Pinpoint the cell where the given text exists, returning its (X, Y) midpoint coordinate. 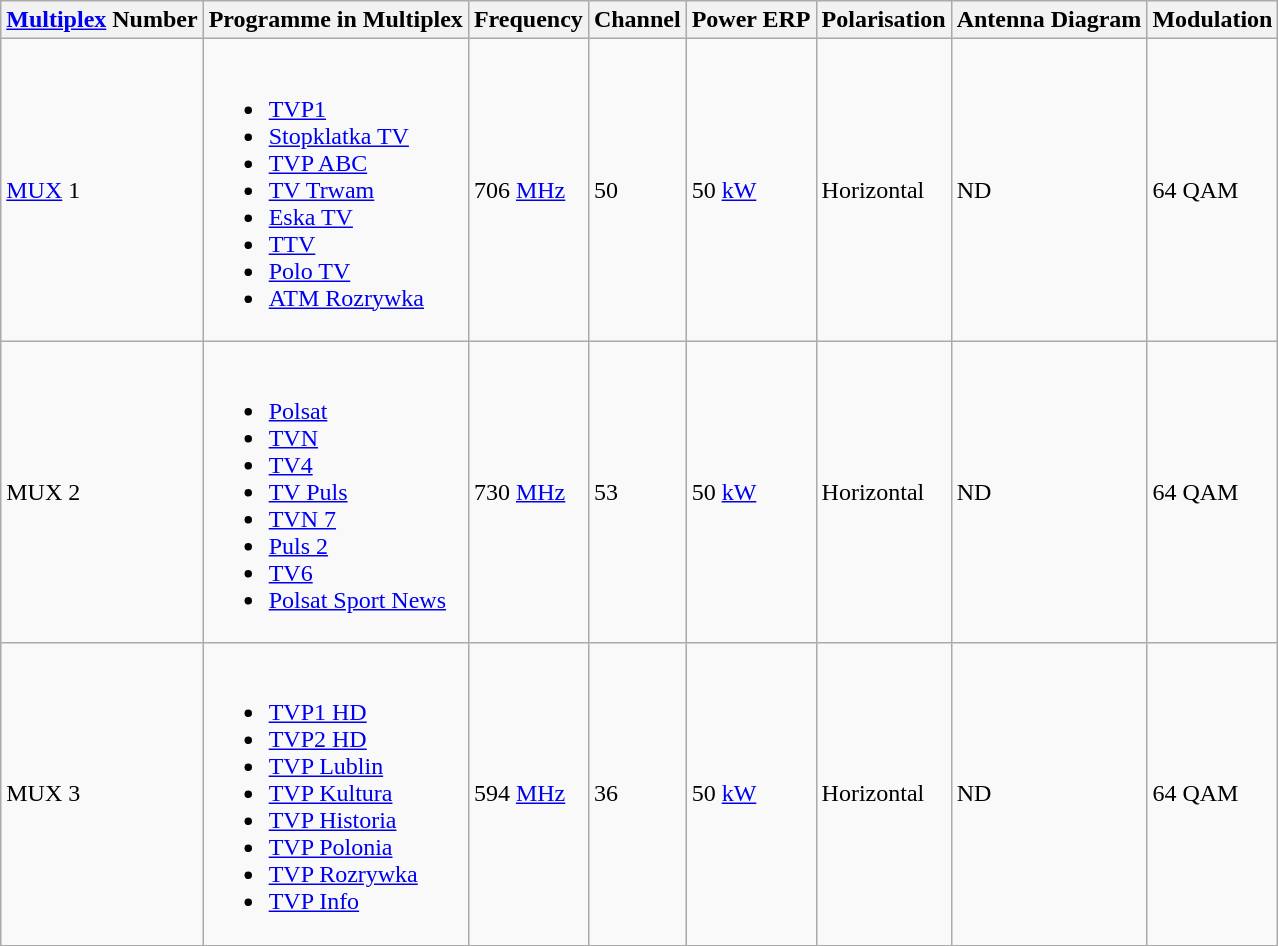
Multiplex Number (102, 20)
Channel (637, 20)
50 (637, 190)
Modulation (1212, 20)
Polarisation (884, 20)
730 MHz (528, 492)
TVP1Stopklatka TVTVP ABCTV TrwamEska TVTTVPolo TVATM Rozrywka (336, 190)
Frequency (528, 20)
MUX 2 (102, 492)
MUX 3 (102, 794)
Power ERP (751, 20)
706 MHz (528, 190)
594 MHz (528, 794)
36 (637, 794)
53 (637, 492)
PolsatTVNTV4TV PulsTVN 7Puls 2TV6Polsat Sport News (336, 492)
TVP1 HDTVP2 HDTVP LublinTVP KulturaTVP HistoriaTVP PoloniaTVP RozrywkaTVP Info (336, 794)
Antenna Diagram (1049, 20)
Programme in Multiplex (336, 20)
MUX 1 (102, 190)
